Locate the cell with the specified text and output its [x, y] center coordinate. 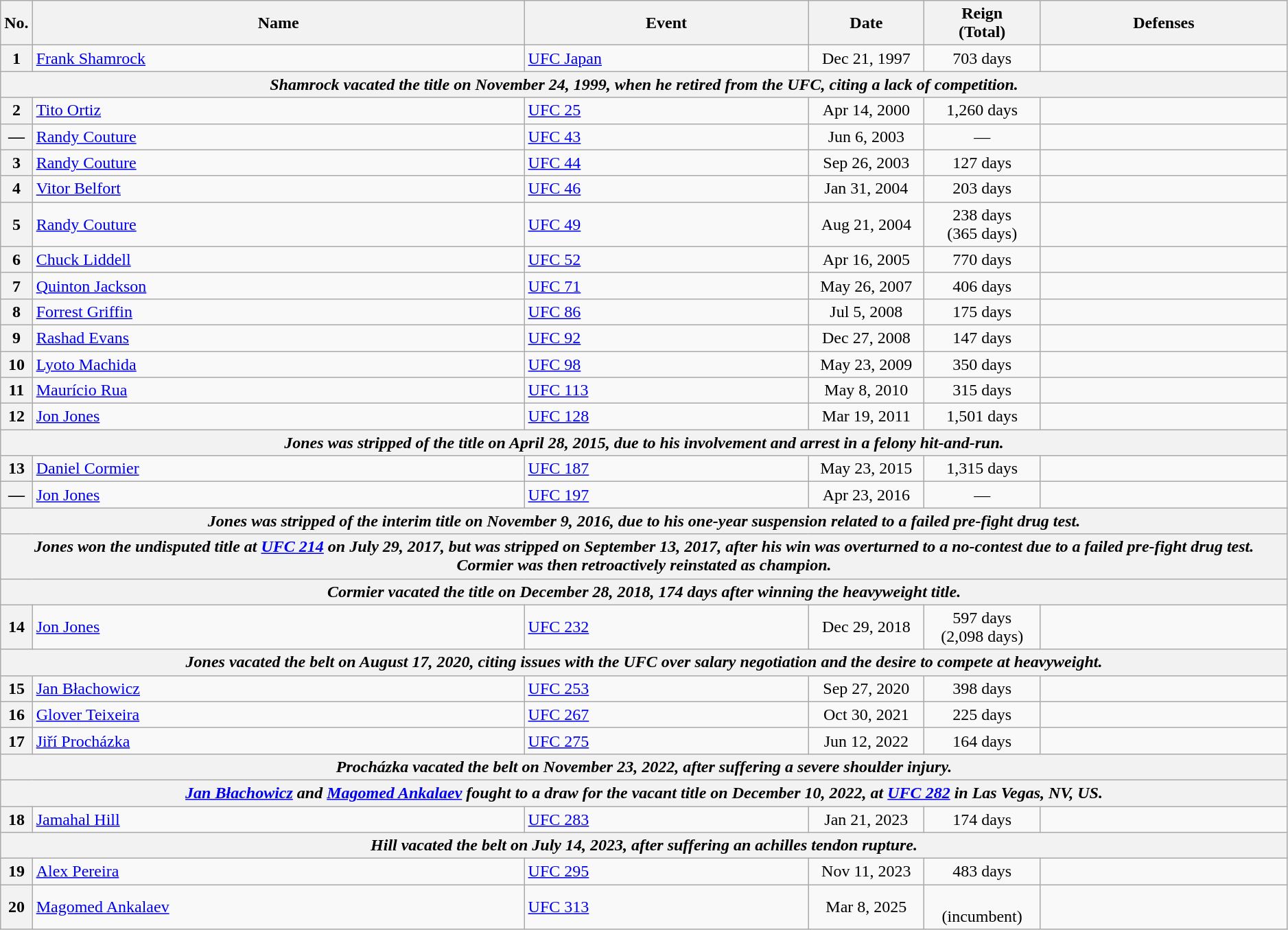
Event [666, 23]
Jun 12, 2022 [866, 741]
Tito Ortiz [279, 111]
Jones vacated the belt on August 17, 2020, citing issues with the UFC over salary negotiation and the desire to compete at heavyweight. [644, 662]
UFC 275 [666, 741]
350 days [983, 364]
238 days(365 days) [983, 224]
14 [16, 627]
1 [16, 58]
Jan Błachowicz and Magomed Ankalaev fought to a draw for the vacant title on December 10, 2022, at UFC 282 in Las Vegas, NV, US. [644, 793]
UFC 187 [666, 469]
127 days [983, 163]
770 days [983, 259]
11 [16, 391]
7 [16, 286]
UFC 44 [666, 163]
Jones was stripped of the title on April 28, 2015, due to his involvement and arrest in a felony hit-and-run. [644, 443]
Maurício Rua [279, 391]
Apr 16, 2005 [866, 259]
Sep 27, 2020 [866, 688]
4 [16, 189]
Dec 27, 2008 [866, 338]
UFC 25 [666, 111]
12 [16, 417]
Defenses [1164, 23]
Quinton Jackson [279, 286]
315 days [983, 391]
Jan 21, 2023 [866, 819]
Daniel Cormier [279, 469]
1,260 days [983, 111]
Dec 29, 2018 [866, 627]
225 days [983, 714]
Jul 5, 2008 [866, 312]
Oct 30, 2021 [866, 714]
1,315 days [983, 469]
UFC 128 [666, 417]
597 days(2,098 days) [983, 627]
17 [16, 741]
UFC 98 [666, 364]
Jan 31, 2004 [866, 189]
Nov 11, 2023 [866, 872]
Shamrock vacated the title on November 24, 1999, when he retired from the UFC, citing a lack of competition. [644, 84]
2 [16, 111]
164 days [983, 741]
406 days [983, 286]
UFC Japan [666, 58]
Forrest Griffin [279, 312]
UFC 113 [666, 391]
Rashad Evans [279, 338]
3 [16, 163]
13 [16, 469]
UFC 197 [666, 495]
10 [16, 364]
Jones was stripped of the interim title on November 9, 2016, due to his one-year suspension related to a failed pre-fight drug test. [644, 521]
Apr 23, 2016 [866, 495]
Magomed Ankalaev [279, 907]
Glover Teixeira [279, 714]
UFC 232 [666, 627]
UFC 71 [666, 286]
Mar 19, 2011 [866, 417]
5 [16, 224]
Vitor Belfort [279, 189]
Date [866, 23]
Procházka vacated the belt on November 23, 2022, after suffering a severe shoulder injury. [644, 767]
8 [16, 312]
Jamahal Hill [279, 819]
16 [16, 714]
20 [16, 907]
147 days [983, 338]
May 8, 2010 [866, 391]
Cormier vacated the title on December 28, 2018, 174 days after winning the heavyweight title. [644, 592]
UFC 86 [666, 312]
Name [279, 23]
UFC 92 [666, 338]
UFC 295 [666, 872]
UFC 283 [666, 819]
UFC 49 [666, 224]
Frank Shamrock [279, 58]
May 23, 2009 [866, 364]
Apr 14, 2000 [866, 111]
Mar 8, 2025 [866, 907]
(incumbent) [983, 907]
175 days [983, 312]
1,501 days [983, 417]
Reign(Total) [983, 23]
UFC 43 [666, 137]
Dec 21, 1997 [866, 58]
703 days [983, 58]
19 [16, 872]
6 [16, 259]
483 days [983, 872]
UFC 253 [666, 688]
Jan Błachowicz [279, 688]
May 26, 2007 [866, 286]
May 23, 2015 [866, 469]
Jun 6, 2003 [866, 137]
UFC 52 [666, 259]
398 days [983, 688]
Jiří Procházka [279, 741]
UFC 267 [666, 714]
Lyoto Machida [279, 364]
15 [16, 688]
No. [16, 23]
Chuck Liddell [279, 259]
UFC 313 [666, 907]
9 [16, 338]
Sep 26, 2003 [866, 163]
203 days [983, 189]
Aug 21, 2004 [866, 224]
Alex Pereira [279, 872]
Hill vacated the belt on July 14, 2023, after suffering an achilles tendon rupture. [644, 846]
174 days [983, 819]
18 [16, 819]
UFC 46 [666, 189]
